Determine the [X, Y] coordinate at the center of the cell enclosing the given text.  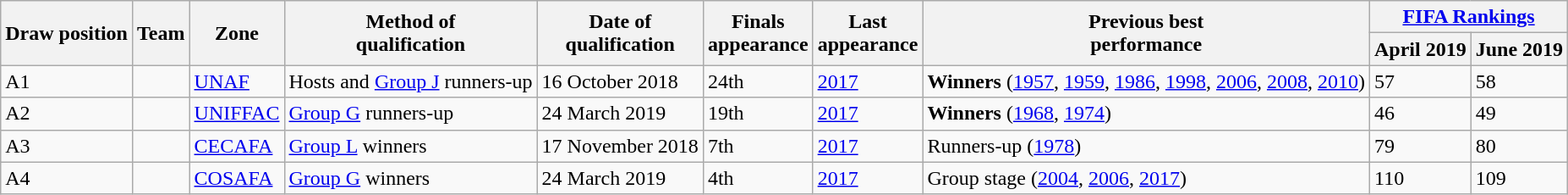
49 [1519, 114]
Zone [237, 33]
Previous bestperformance [1147, 33]
Draw position [67, 33]
Runners-up (1978) [1147, 146]
Hosts and Group J runners-up [411, 81]
Lastappearance [868, 33]
Team [161, 33]
17 November 2018 [620, 146]
UNAF [237, 81]
109 [1519, 178]
A4 [67, 178]
Group stage (2004, 2006, 2017) [1147, 178]
19th [758, 114]
Finalsappearance [758, 33]
Group G winners [411, 178]
16 October 2018 [620, 81]
4th [758, 178]
A2 [67, 114]
79 [1420, 146]
80 [1519, 146]
46 [1420, 114]
CECAFA [237, 146]
Date ofqualification [620, 33]
COSAFA [237, 178]
Group G runners-up [411, 114]
Winners (1968, 1974) [1147, 114]
A3 [67, 146]
UNIFFAC [237, 114]
FIFA Rankings [1468, 17]
April 2019 [1420, 49]
A1 [67, 81]
58 [1519, 81]
24th [758, 81]
110 [1420, 178]
Method ofqualification [411, 33]
Winners (1957, 1959, 1986, 1998, 2006, 2008, 2010) [1147, 81]
7th [758, 146]
57 [1420, 81]
June 2019 [1519, 49]
Group L winners [411, 146]
